Return (x, y) of the center of cell containing provided text 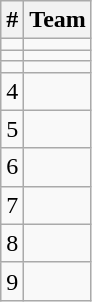
8 (12, 243)
9 (12, 281)
6 (12, 167)
# (12, 20)
4 (12, 91)
Team (58, 20)
5 (12, 129)
7 (12, 205)
